Return (X, Y) of the center of cell containing provided text 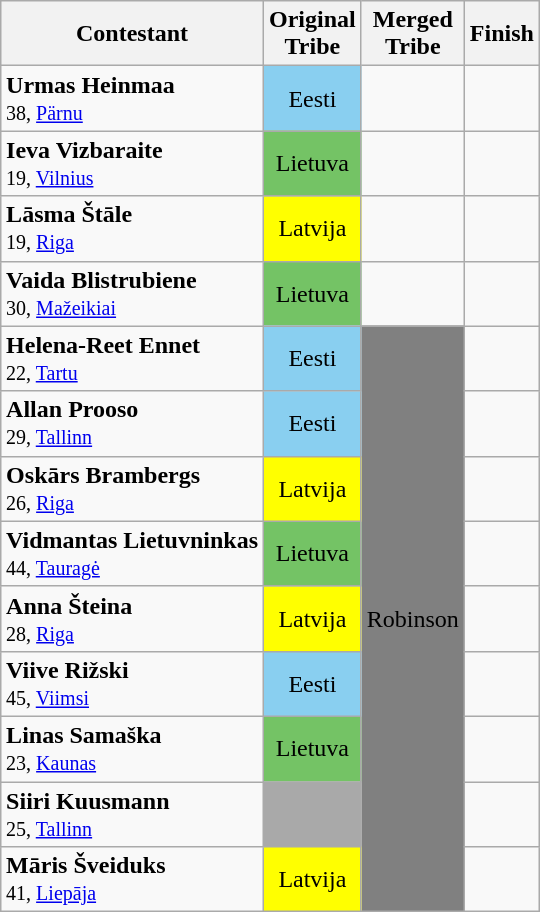
Vaida Blistrubiene30, Mažeikiai (132, 294)
Urmas Heinmaa38, Pärnu (132, 98)
Oskārs Brambergs26, Riga (132, 488)
OriginalTribe (313, 34)
Contestant (132, 34)
Ieva Vizbaraite19, Vilnius (132, 164)
MergedTribe (412, 34)
Linas Samaška23, Kaunas (132, 748)
Siiri Kuusmann25, Tallinn (132, 814)
Allan Prooso29, Tallinn (132, 424)
Robinson (412, 619)
Māris Šveiduks41, Liepāja (132, 880)
Helena-Reet Ennet22, Tartu (132, 358)
Lāsma Štāle19, Riga (132, 228)
Anna Šteina28, Riga (132, 618)
Vidmantas Lietuvninkas 44, Tauragė (132, 554)
Finish (502, 34)
Viive Rižski45, Viimsi (132, 684)
